Provide the (X, Y) coordinate of the cell's center where the given text is located.  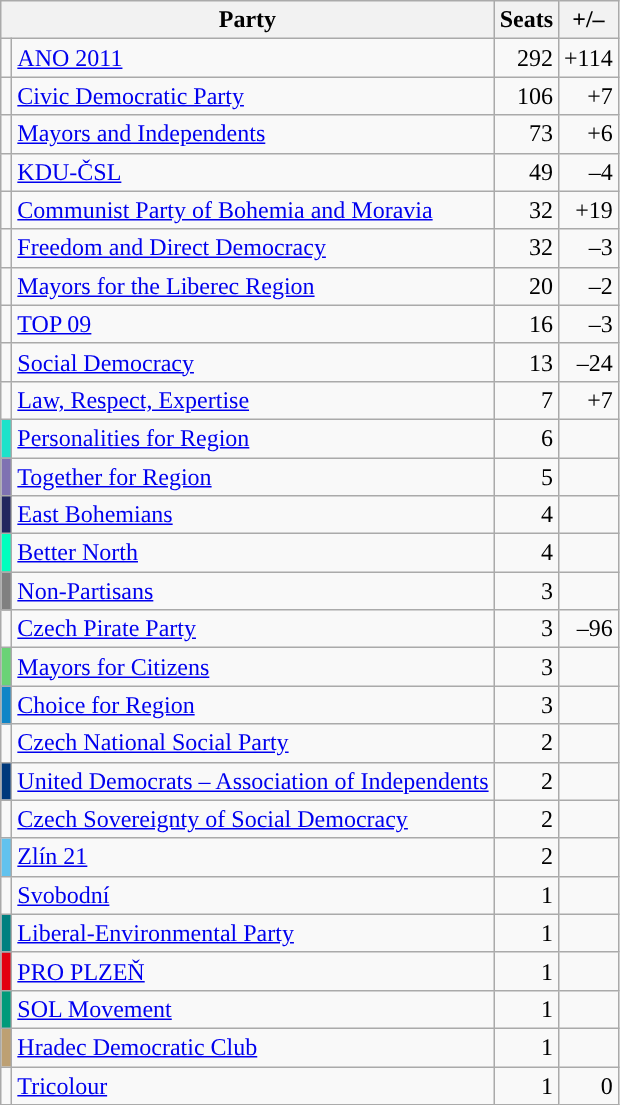
PRO PLZEŇ (253, 971)
Freedom and Direct Democracy (253, 248)
Law, Respect, Expertise (253, 400)
Hradec Democratic Club (253, 1047)
Zlín 21 (253, 857)
Liberal-Environmental Party (253, 933)
Personalities for Region (253, 438)
Civic Democratic Party (253, 96)
49 (526, 172)
Tricolour (253, 1085)
0 (589, 1085)
+6 (589, 134)
Czech Sovereignty of Social Democracy (253, 819)
Party (248, 20)
KDU-ČSL (253, 172)
20 (526, 286)
TOP 09 (253, 324)
Czech National Social Party (253, 743)
ANO 2011 (253, 58)
–96 (589, 629)
+19 (589, 210)
Seats (526, 20)
+114 (589, 58)
Mayors for the Liberec Region (253, 286)
106 (526, 96)
Social Democracy (253, 362)
Non-Partisans (253, 591)
+/– (589, 20)
292 (526, 58)
SOL Movement (253, 1009)
5 (526, 477)
16 (526, 324)
Svobodní (253, 895)
73 (526, 134)
Mayors for Citizens (253, 667)
–2 (589, 286)
–4 (589, 172)
Communist Party of Bohemia and Moravia (253, 210)
Czech Pirate Party (253, 629)
Mayors and Independents (253, 134)
United Democrats – Association of Independents (253, 781)
Choice for Region (253, 705)
East Bohemians (253, 515)
7 (526, 400)
Together for Region (253, 477)
–24 (589, 362)
6 (526, 438)
13 (526, 362)
Better North (253, 553)
